Detect which cell encompasses the target text, then output its [x, y] center coordinate. 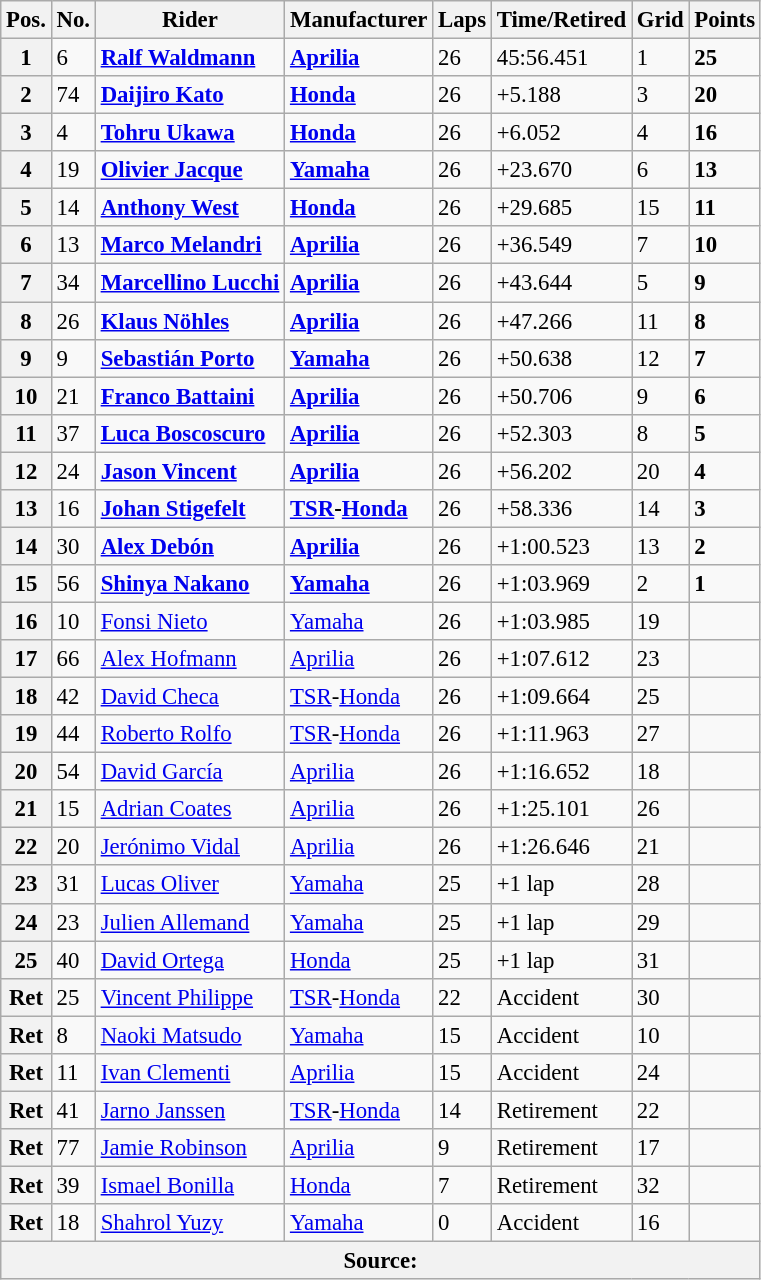
+1:03.985 [561, 621]
Luca Boscoscuro [190, 433]
+1:03.969 [561, 584]
David Ortega [190, 960]
29 [660, 922]
Naoki Matsudo [190, 1035]
Anthony West [190, 208]
Ivan Clementi [190, 1073]
+5.188 [561, 95]
Jamie Robinson [190, 1148]
45:56.451 [561, 58]
27 [660, 734]
+50.638 [561, 358]
Ralf Waldmann [190, 58]
+1:11.963 [561, 734]
77 [73, 1148]
0 [462, 1223]
Source: [381, 1261]
+6.052 [561, 133]
Marcellino Lucchi [190, 283]
+29.685 [561, 208]
Manufacturer [359, 20]
Klaus Nöhles [190, 321]
74 [73, 95]
+1:07.612 [561, 659]
44 [73, 734]
Marco Melandri [190, 245]
+1:26.646 [561, 847]
+1:09.664 [561, 697]
+1:00.523 [561, 546]
+56.202 [561, 471]
Adrian Coates [190, 809]
42 [73, 697]
56 [73, 584]
Time/Retired [561, 20]
Daijiro Kato [190, 95]
Laps [462, 20]
+58.336 [561, 509]
+1:16.652 [561, 772]
28 [660, 885]
41 [73, 1110]
Points [724, 20]
David Checa [190, 697]
Shinya Nakano [190, 584]
66 [73, 659]
+36.549 [561, 245]
+47.266 [561, 321]
37 [73, 433]
+1:25.101 [561, 809]
Tohru Ukawa [190, 133]
32 [660, 1185]
David García [190, 772]
Grid [660, 20]
Franco Battaini [190, 396]
39 [73, 1185]
Pos. [26, 20]
Rider [190, 20]
No. [73, 20]
Fonsi Nieto [190, 621]
40 [73, 960]
+23.670 [561, 170]
54 [73, 772]
Vincent Philippe [190, 997]
Olivier Jacque [190, 170]
Shahrol Yuzy [190, 1223]
34 [73, 283]
+52.303 [561, 433]
Julien Allemand [190, 922]
Johan Stigefelt [190, 509]
Alex Hofmann [190, 659]
+43.644 [561, 283]
Jerónimo Vidal [190, 847]
Alex Debón [190, 546]
+50.706 [561, 396]
Ismael Bonilla [190, 1185]
Roberto Rolfo [190, 734]
Lucas Oliver [190, 885]
Jarno Janssen [190, 1110]
Jason Vincent [190, 471]
Sebastián Porto [190, 358]
